Scan for the cell matching the given text and deliver its (X, Y) coordinate at center. 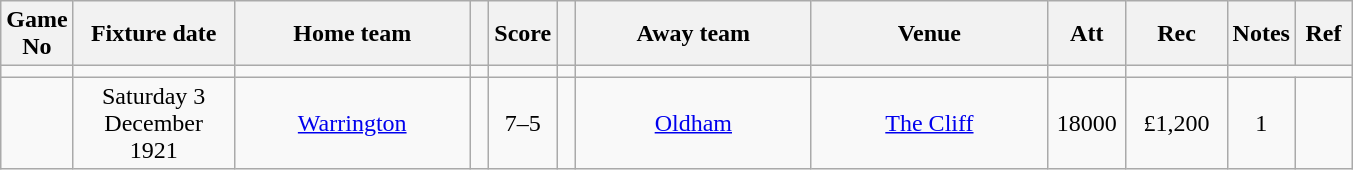
The Cliff (929, 123)
Home team (352, 34)
Score (523, 34)
Oldham (693, 123)
Att (1086, 34)
7–5 (523, 123)
Away team (693, 34)
Game No (37, 34)
1 (1261, 123)
Saturday 3 December 1921 (154, 123)
Rec (1176, 34)
£1,200 (1176, 123)
Venue (929, 34)
Fixture date (154, 34)
Notes (1261, 34)
Ref (1323, 34)
Warrington (352, 123)
18000 (1086, 123)
